Return [X, Y] of the center of cell containing provided text 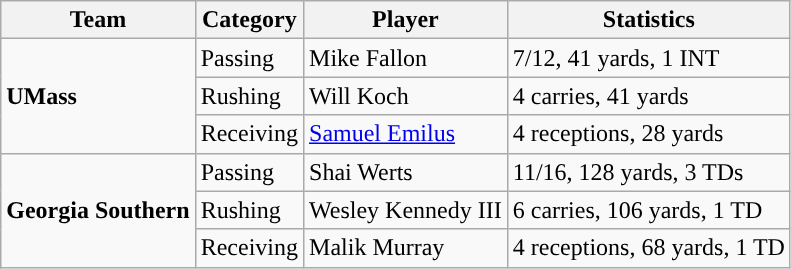
4 carries, 41 yards [648, 96]
Shai Werts [406, 172]
4 receptions, 28 yards [648, 134]
Wesley Kennedy III [406, 210]
6 carries, 106 yards, 1 TD [648, 210]
7/12, 41 yards, 1 INT [648, 58]
UMass [98, 96]
4 receptions, 68 yards, 1 TD [648, 248]
Will Koch [406, 96]
Player [406, 20]
Category [249, 20]
Statistics [648, 20]
Mike Fallon [406, 58]
Malik Murray [406, 248]
Team [98, 20]
Georgia Southern [98, 210]
11/16, 128 yards, 3 TDs [648, 172]
Samuel Emilus [406, 134]
